Pinpoint the cell where the given text exists, returning its [X, Y] midpoint coordinate. 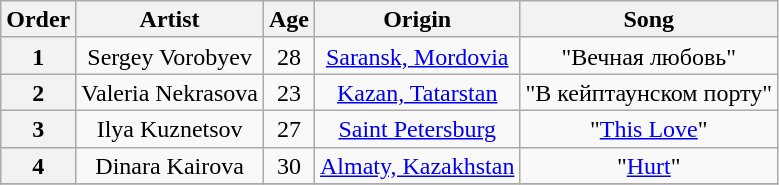
Sergey Vorobyev [170, 56]
"Вечная любовь" [649, 56]
1 [38, 56]
Dinara Kairova [170, 166]
27 [288, 128]
"This Love" [649, 128]
Kazan, Tatarstan [416, 92]
23 [288, 92]
Age [288, 20]
Ilya Kuznetsov [170, 128]
30 [288, 166]
Valeria Nekrasova [170, 92]
3 [38, 128]
"В кейптаунском порту" [649, 92]
Order [38, 20]
Saransk, Mordovia [416, 56]
Almaty, Kazakhstan [416, 166]
Origin [416, 20]
4 [38, 166]
Song [649, 20]
2 [38, 92]
28 [288, 56]
Saint Petersburg [416, 128]
Artist [170, 20]
"Hurt" [649, 166]
